Pinpoint the cell where the given text exists, returning its [x, y] midpoint coordinate. 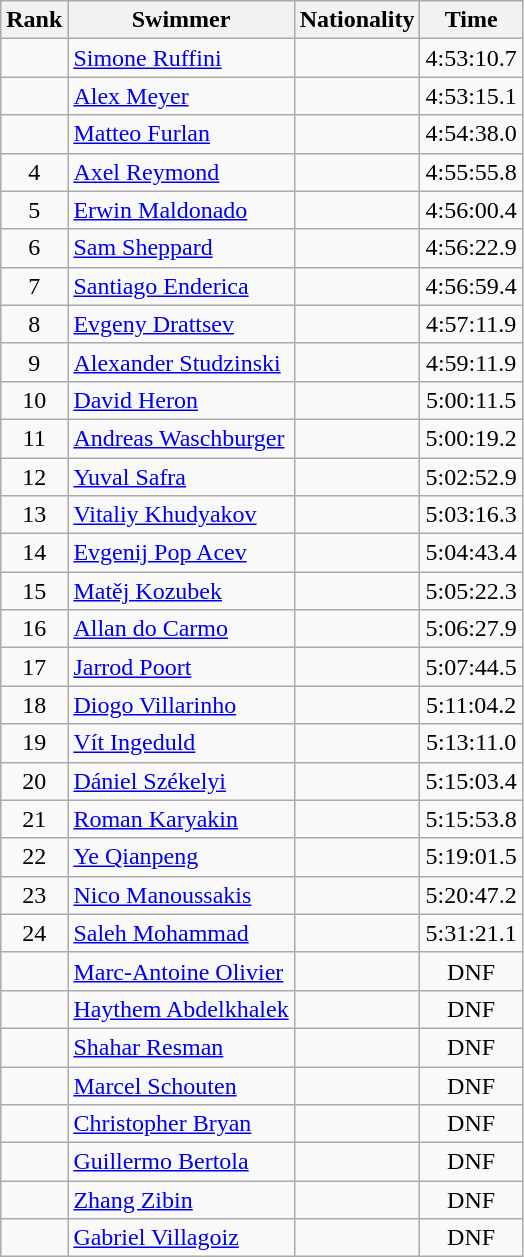
Alexander Studzinski [181, 362]
4:59:11.9 [471, 362]
15 [34, 591]
4:53:15.1 [471, 96]
9 [34, 362]
5:31:21.1 [471, 933]
Andreas Waschburger [181, 438]
11 [34, 438]
4:53:10.7 [471, 58]
Yuval Safra [181, 477]
14 [34, 553]
Christopher Bryan [181, 1124]
5:05:22.3 [471, 591]
17 [34, 667]
Haythem Abdelkhalek [181, 1009]
Swimmer [181, 20]
5:07:44.5 [471, 667]
Santiago Enderica [181, 286]
5:00:19.2 [471, 438]
Shahar Resman [181, 1047]
Nationality [357, 20]
David Heron [181, 400]
5:20:47.2 [471, 895]
Erwin Maldonado [181, 210]
Simone Ruffini [181, 58]
Evgenij Pop Acev [181, 553]
13 [34, 515]
5:06:27.9 [471, 629]
Jarrod Poort [181, 667]
5:19:01.5 [471, 857]
Axel Reymond [181, 172]
Roman Karyakin [181, 819]
12 [34, 477]
5:15:03.4 [471, 781]
4:54:38.0 [471, 134]
Gabriel Villagoiz [181, 1238]
5 [34, 210]
Rank [34, 20]
5:13:11.0 [471, 743]
Evgeny Drattsev [181, 324]
Saleh Mohammad [181, 933]
Marcel Schouten [181, 1085]
4:56:59.4 [471, 286]
Time [471, 20]
10 [34, 400]
18 [34, 705]
23 [34, 895]
4:57:11.9 [471, 324]
Sam Sheppard [181, 248]
5:11:04.2 [471, 705]
5:02:52.9 [471, 477]
19 [34, 743]
Alex Meyer [181, 96]
7 [34, 286]
24 [34, 933]
Marc-Antoine Olivier [181, 971]
Nico Manoussakis [181, 895]
5:15:53.8 [471, 819]
Vitaliy Khudyakov [181, 515]
4:56:00.4 [471, 210]
22 [34, 857]
4 [34, 172]
4:55:55.8 [471, 172]
Guillermo Bertola [181, 1162]
6 [34, 248]
5:04:43.4 [471, 553]
Matteo Furlan [181, 134]
20 [34, 781]
16 [34, 629]
Allan do Carmo [181, 629]
5:03:16.3 [471, 515]
Vít Ingeduld [181, 743]
4:56:22.9 [471, 248]
5:00:11.5 [471, 400]
Zhang Zibin [181, 1200]
8 [34, 324]
21 [34, 819]
Dániel Székelyi [181, 781]
Diogo Villarinho [181, 705]
Matěj Kozubek [181, 591]
Ye Qianpeng [181, 857]
